Return (x, y) of the center of cell containing provided text 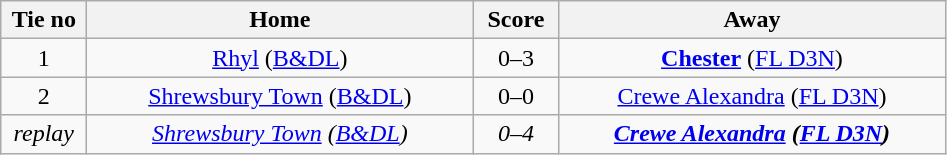
Tie no (44, 20)
0–3 (516, 58)
Home (280, 20)
Away (752, 20)
1 (44, 58)
Chester (FL D3N) (752, 58)
Rhyl (B&DL) (280, 58)
Score (516, 20)
2 (44, 96)
0–4 (516, 134)
0–0 (516, 96)
replay (44, 134)
